Return (X, Y) of the center of cell containing provided text 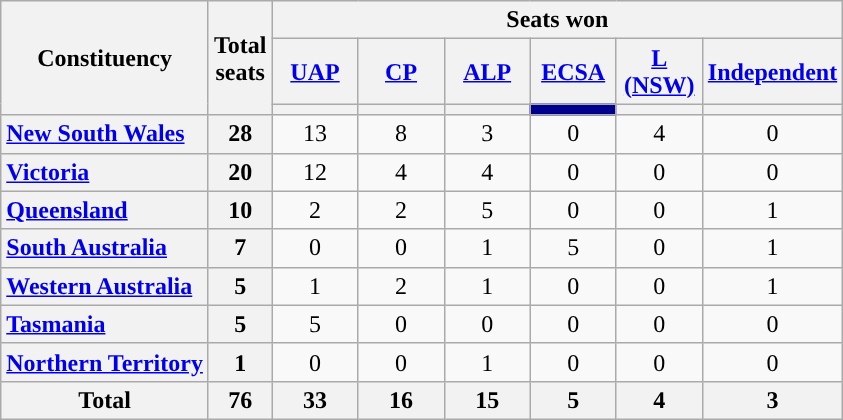
CP (401, 72)
10 (240, 210)
16 (401, 400)
7 (240, 248)
Western Australia (105, 286)
New South Wales (105, 134)
Totalseats (240, 58)
20 (240, 172)
12 (315, 172)
Northern Territory (105, 362)
Seats won (558, 20)
33 (315, 400)
Total (105, 400)
L (NSW) (659, 72)
13 (315, 134)
Queensland (105, 210)
Victoria (105, 172)
76 (240, 400)
28 (240, 134)
ALP (487, 72)
Independent (772, 72)
South Australia (105, 248)
UAP (315, 72)
Constituency (105, 58)
Tasmania (105, 324)
ECSA (573, 72)
8 (401, 134)
15 (487, 400)
